Determine the (X, Y) coordinate at the center of the cell enclosing the given text.  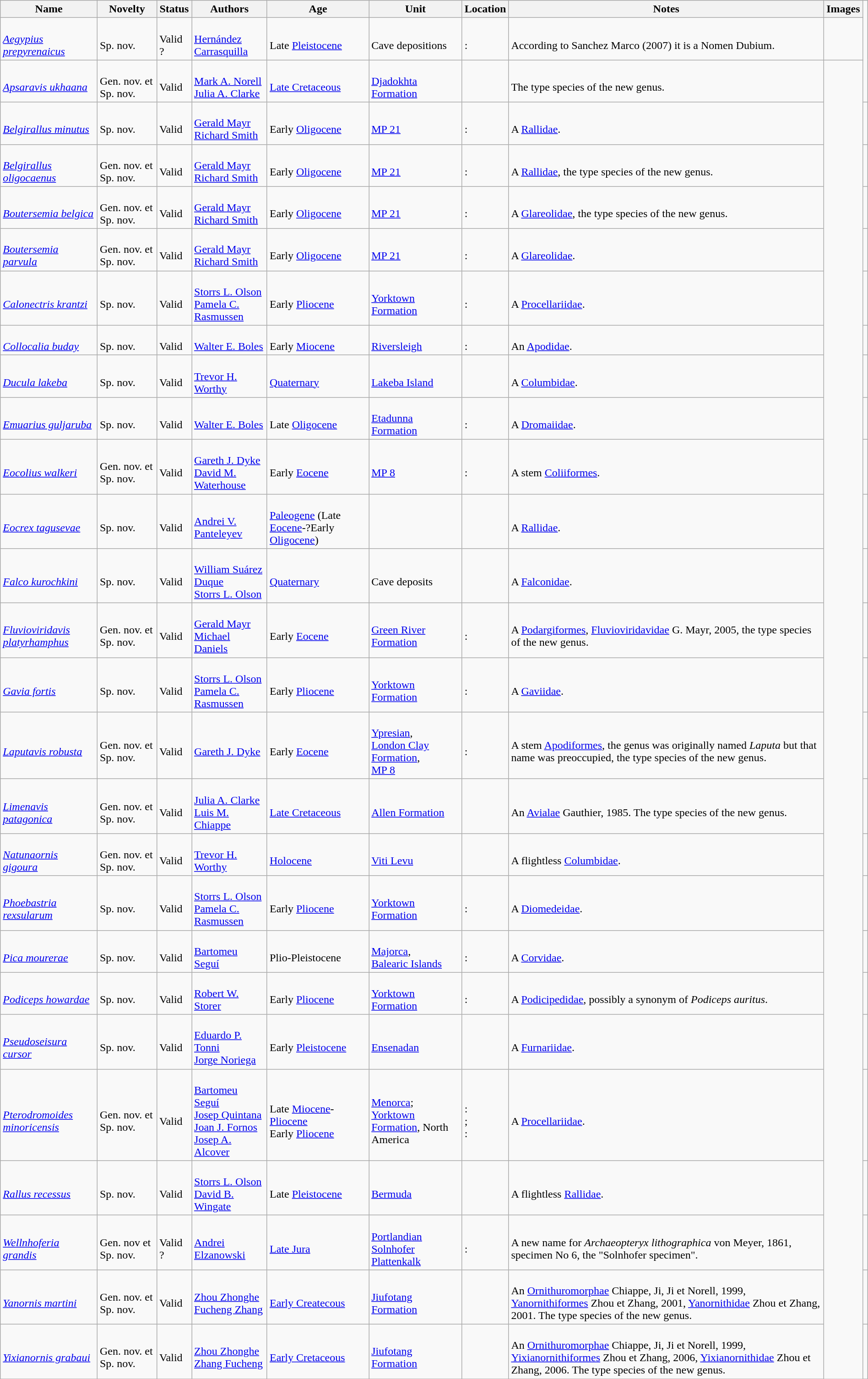
Bartomeu Seguí (230, 951)
Aegypius prepyrenaicus (49, 39)
Ensenadan (416, 1041)
A flightless Rallidae. (667, 1188)
Zhou ZhongheZhang Fucheng (230, 1351)
Menorca;Yorktown Formation, North America (416, 1115)
Gavia fortis (49, 685)
Age (318, 9)
Belgirallus oligocaenus (49, 165)
Eocrex tagusevae (49, 521)
Early Pleistocene (318, 1041)
Yanornis martini (49, 1297)
Yixianornis grabaui (49, 1351)
Cave deposits (416, 576)
Eduardo P. TonniJorge Noriega (230, 1041)
Pseudoseisura cursor (49, 1041)
Green River Formation (416, 630)
Late Miocene-PlioceneEarly Pliocene (318, 1115)
Status (174, 9)
Boutersemia belgica (49, 207)
An Avialae Gauthier, 1985. The type species of the new genus. (667, 806)
An Apodidae. (667, 340)
Notes (667, 9)
Pica mourerae (49, 951)
A stem Apodiformes, the genus was originally named Laputa but that name was preoccupied, the type species of the new genus. (667, 746)
A Dromaiidae. (667, 418)
Rallus recessus (49, 1188)
Plio-Pleistocene (318, 951)
Allen Formation (416, 806)
Cave depositions (416, 39)
Phoebastria rexsularum (49, 903)
:;: (485, 1115)
A stem Coliiformes. (667, 466)
Apsaravis ukhaana (49, 81)
A Corvidae. (667, 951)
Bartomeu SeguíJosep QuintanaJoan J. FornosJosep A. Alcover (230, 1115)
Falco kurochkini (49, 576)
Gerald MayrMichael Daniels (230, 630)
Belgirallus minutus (49, 123)
Early Createcous (318, 1297)
Natunaornis gigoura (49, 855)
Authors (230, 9)
Ypresian,London Clay Formation,MP 8 (416, 746)
A flightless Columbidae. (667, 855)
Gareth J. Dyke (230, 746)
Calonectris krantzi (49, 298)
Julia A. ClarkeLuis M. Chiappe (230, 806)
Viti Levu (416, 855)
Emuarius guljaruba (49, 418)
A Rallidae, the type species of the new genus. (667, 165)
A Columbidae. (667, 376)
Pterodromoides minoricensis (49, 1115)
A Falconidae. (667, 576)
Andrei Elzanowski (230, 1242)
PortlandianSolnhofer Plattenkalk (416, 1242)
Collocalia buday (49, 340)
Limenavis patagonica (49, 806)
Mark A. NorellJulia A. Clarke (230, 81)
Early Miocene (318, 340)
Holocene (318, 855)
A Diomedeidae. (667, 903)
Storrs L. OlsonDavid B. Wingate (230, 1188)
A Furnariidae. (667, 1041)
Images (843, 9)
Zhou ZhongheFucheng Zhang (230, 1297)
The type species of the new genus. (667, 81)
Gareth J. DykeDavid M. Waterhouse (230, 466)
Early Cretaceous (318, 1351)
Gen. nov et Sp. nov. (127, 1242)
According to Sanchez Marco (2007) it is a Nomen Dubium. (667, 39)
Location (485, 9)
Lakeba Island (416, 376)
Boutersemia parvula (49, 250)
A Glareolidae. (667, 250)
Ducula lakeba (49, 376)
William Suárez DuqueStorrs L. Olson (230, 576)
Bermuda (416, 1188)
Majorca,Balearic Islands (416, 951)
A Glareolidae, the type species of the new genus. (667, 207)
Etadunna Formation (416, 418)
Djadokhta Formation (416, 81)
Novelty (127, 9)
Wellnhoferia grandis (49, 1242)
MP 8 (416, 466)
A Podargiformes, Fluvioviridavidae G. Mayr, 2005, the type species of the new genus. (667, 630)
Podiceps howardae (49, 993)
A new name for Archaeopteryx lithographica von Meyer, 1861, specimen No 6, the "Solnhofer specimen". (667, 1242)
Andrei V. Panteleyev (230, 521)
Fluvioviridavis platyrhamphus (49, 630)
Late Oligocene (318, 418)
Robert W. Storer (230, 993)
Riversleigh (416, 340)
A Gaviidae. (667, 685)
Paleogene (Late Eocene-?Early Oligocene) (318, 521)
Unit (416, 9)
Hernández Carrasquilla (230, 39)
Laputavis robusta (49, 746)
Eocolius walkeri (49, 466)
Late Jura (318, 1242)
A Podicipedidae, possibly a synonym of Podiceps auritus. (667, 993)
Name (49, 9)
